From the cell containing the given text, extract its center point as [X, Y] coordinate. 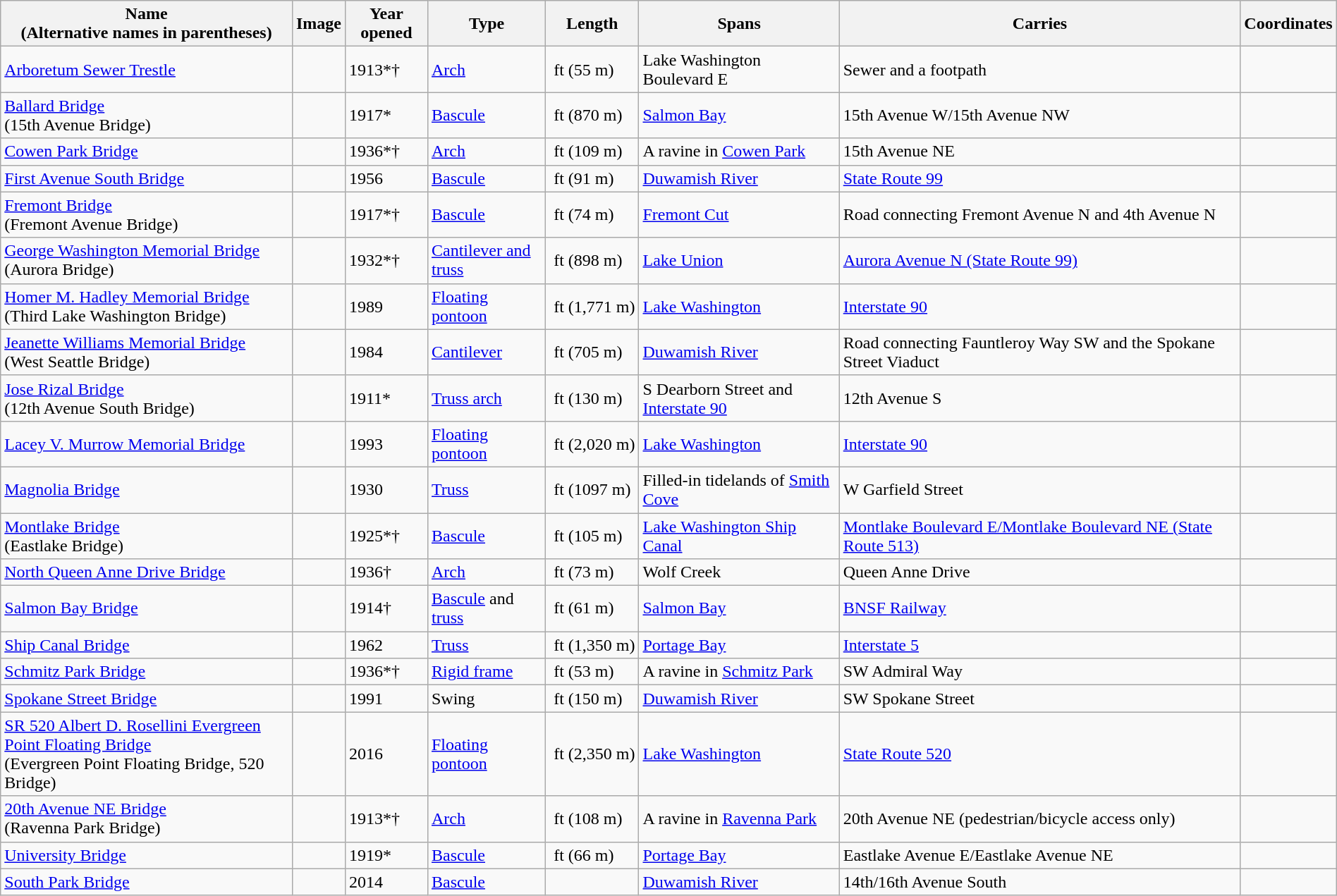
ft (870 m) [592, 116]
ft (150 m) [592, 699]
ft (91 m) [592, 178]
Jose Rizal Bridge(12th Avenue South Bridge) [147, 398]
Fremont Bridge(Fremont Avenue Bridge) [147, 214]
1932*† [386, 261]
1991 [386, 699]
1925*† [386, 536]
Name(Alternative names in parentheses) [147, 24]
Lake Washington Boulevard E [739, 69]
1936† [386, 572]
1919* [386, 855]
Lacey V. Murrow Memorial Bridge [147, 444]
14th/16th Avenue South [1039, 882]
State Route 99 [1039, 178]
ft (73 m) [592, 572]
Type [487, 24]
A ravine in Ravenna Park [739, 819]
Length [592, 24]
ft (108 m) [592, 819]
Interstate 5 [1039, 645]
A ravine in Cowen Park [739, 152]
Year opened [386, 24]
1914† [386, 609]
Sewer and a footpath [1039, 69]
1917*† [386, 214]
15th Avenue NE [1039, 152]
Montlake Bridge (Eastlake Bridge) [147, 536]
Queen Anne Drive [1039, 572]
ft (2,020 m) [592, 444]
15th Avenue W/15th Avenue NW [1039, 116]
George Washington Memorial Bridge(Aurora Bridge) [147, 261]
ft (55 m) [592, 69]
University Bridge [147, 855]
Rigid frame [487, 672]
Truss arch [487, 398]
Image [319, 24]
SR 520 Albert D. Rosellini Evergreen Point Floating Bridge(Evergreen Point Floating Bridge, 520 Bridge) [147, 754]
1911* [386, 398]
SW Spokane Street [1039, 699]
ft (2,350 m) [592, 754]
Homer M. Hadley Memorial Bridge(Third Lake Washington Bridge) [147, 306]
Cantilever and truss [487, 261]
BNSF Railway [1039, 609]
Road connecting Fauntleroy Way SW and the Spokane Street Viaduct [1039, 352]
Montlake Boulevard E/Montlake Boulevard NE (State Route 513) [1039, 536]
Lake Union [739, 261]
ft (53 m) [592, 672]
Jeanette Williams Memorial Bridge(West Seattle Bridge) [147, 352]
ft (1,771 m) [592, 306]
Arboretum Sewer Trestle [147, 69]
ft (66 m) [592, 855]
ft (705 m) [592, 352]
12th Avenue S [1039, 398]
ft (74 m) [592, 214]
1984 [386, 352]
Bascule and truss [487, 609]
Salmon Bay Bridge [147, 609]
ft (1,350 m) [592, 645]
Fremont Cut [739, 214]
North Queen Anne Drive Bridge [147, 572]
Coordinates [1288, 24]
Schmitz Park Bridge [147, 672]
Wolf Creek [739, 572]
First Avenue South Bridge [147, 178]
Spans [739, 24]
Road connecting Fremont Avenue N and 4th Avenue N [1039, 214]
Spokane Street Bridge [147, 699]
1962 [386, 645]
Cantilever [487, 352]
S Dearborn Street and Interstate 90 [739, 398]
1930 [386, 489]
1989 [386, 306]
Magnolia Bridge [147, 489]
Carries [1039, 24]
ft (61 m) [592, 609]
Ship Canal Bridge [147, 645]
ft (1097 m) [592, 489]
Eastlake Avenue E/Eastlake Avenue NE [1039, 855]
South Park Bridge [147, 882]
A ravine in Schmitz Park [739, 672]
Filled-in tidelands of Smith Cove [739, 489]
1956 [386, 178]
ft (105 m) [592, 536]
State Route 520 [1039, 754]
W Garfield Street [1039, 489]
ft (109 m) [592, 152]
2016 [386, 754]
ft (130 m) [592, 398]
Cowen Park Bridge [147, 152]
Ballard Bridge(15th Avenue Bridge) [147, 116]
1917* [386, 116]
20th Avenue NE (pedestrian/bicycle access only) [1039, 819]
1993 [386, 444]
SW Admiral Way [1039, 672]
Aurora Avenue N (State Route 99) [1039, 261]
2014 [386, 882]
Lake Washington Ship Canal [739, 536]
20th Avenue NE Bridge(Ravenna Park Bridge) [147, 819]
ft (898 m) [592, 261]
Swing [487, 699]
